Determine the [X, Y] coordinate at the center of the cell enclosing the given text.  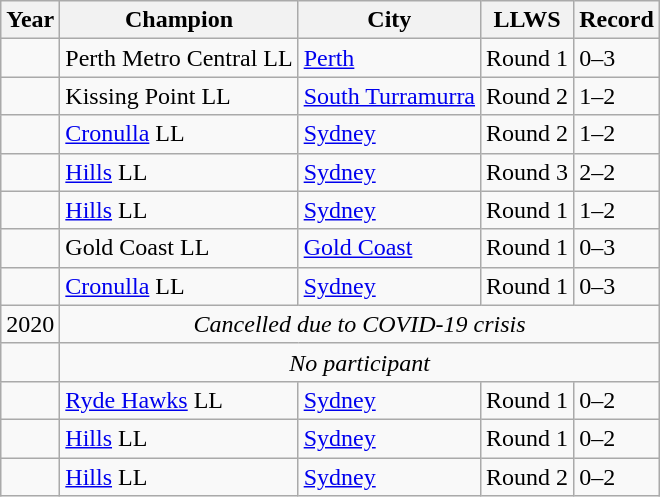
Ryde Hawks LL [179, 400]
Kissing Point LL [179, 96]
LLWS [528, 20]
South Turramurra [389, 96]
2020 [30, 324]
Record [617, 20]
Gold Coast LL [179, 248]
No participant [360, 362]
Round 3 [528, 172]
Cancelled due to COVID-19 crisis [360, 324]
Year [30, 20]
Perth Metro Central LL [179, 58]
2–2 [617, 172]
Perth [389, 58]
City [389, 20]
Champion [179, 20]
Gold Coast [389, 248]
